Find where the given text appears and provide that cell's center as [X, Y] coordinate. 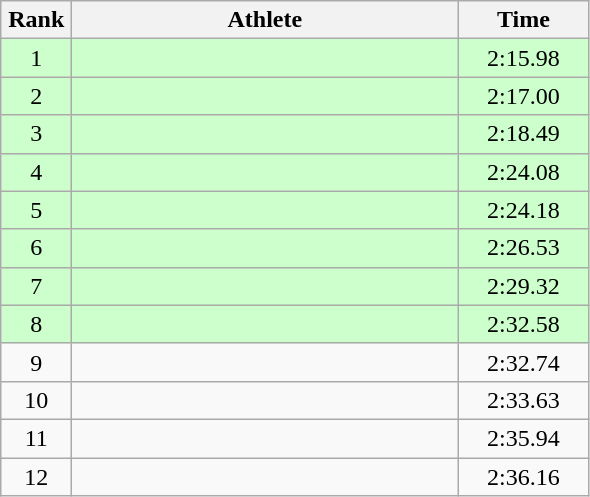
2:29.32 [524, 286]
9 [36, 362]
2:32.74 [524, 362]
Time [524, 20]
2:36.16 [524, 477]
10 [36, 400]
2:17.00 [524, 96]
6 [36, 248]
Rank [36, 20]
11 [36, 438]
2:24.18 [524, 210]
2:24.08 [524, 172]
8 [36, 324]
2:26.53 [524, 248]
2:35.94 [524, 438]
5 [36, 210]
2:32.58 [524, 324]
2:15.98 [524, 58]
2:33.63 [524, 400]
Athlete [265, 20]
4 [36, 172]
2 [36, 96]
2:18.49 [524, 134]
1 [36, 58]
12 [36, 477]
3 [36, 134]
7 [36, 286]
